Return the [X, Y] coordinate for the center point of the cell that contains the specified text.  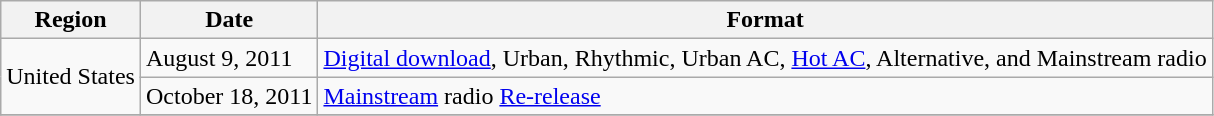
Digital download, Urban, Rhythmic, Urban AC, Hot AC, Alternative, and Mainstream radio [765, 58]
August 9, 2011 [228, 58]
Mainstream radio Re-release [765, 96]
Format [765, 20]
United States [71, 77]
Date [228, 20]
Region [71, 20]
October 18, 2011 [228, 96]
